Provide the [X, Y] coordinate of the cell's center where the given text is located.  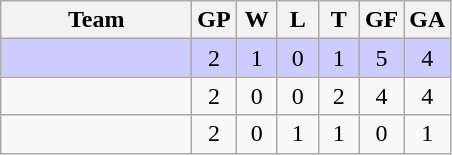
GA [428, 20]
W [256, 20]
5 [381, 58]
T [338, 20]
Team [96, 20]
GF [381, 20]
GP [214, 20]
L [298, 20]
